Identify which cell holds the provided text, then report its (x, y) central coordinate. 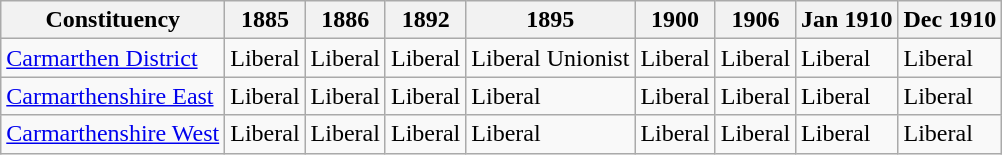
1892 (425, 20)
1906 (755, 20)
1895 (550, 20)
Liberal Unionist (550, 58)
Dec 1910 (950, 20)
Jan 1910 (847, 20)
Carmarthenshire West (113, 134)
Carmarthenshire East (113, 96)
Carmarthen District (113, 58)
1886 (345, 20)
Constituency (113, 20)
1885 (265, 20)
1900 (675, 20)
